Return (x, y) of the center of cell containing provided text 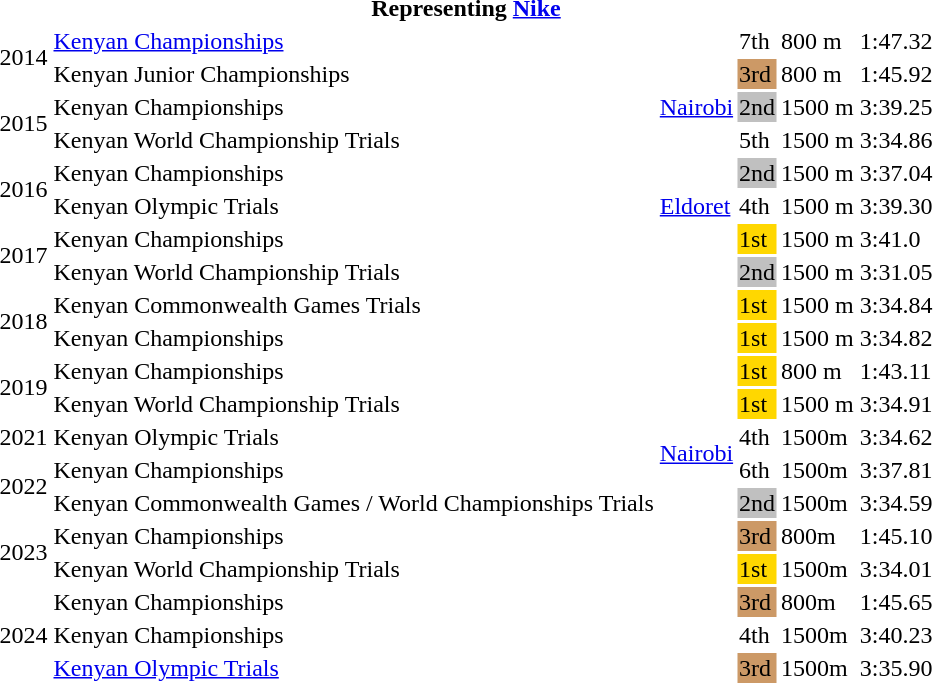
7th (758, 41)
6th (758, 470)
Eldoret (696, 206)
Kenyan Junior Championships (354, 74)
Kenyan Commonwealth Games Trials (354, 305)
5th (758, 140)
Kenyan Commonwealth Games / World Championships Trials (354, 503)
